Extract the [x, y] coordinate from the center of the cell holding the provided text.  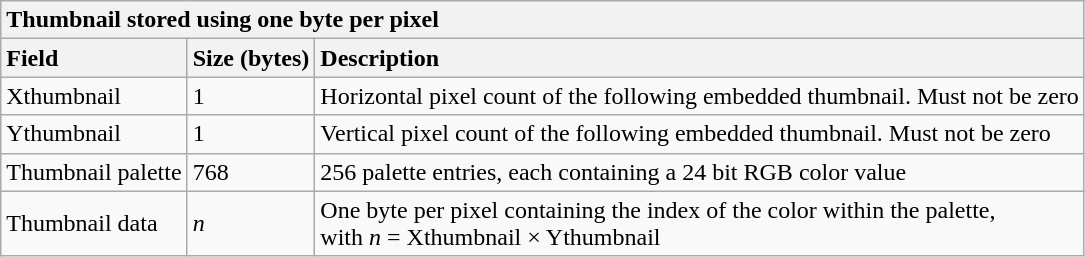
Horizontal pixel count of the following embedded thumbnail. Must not be zero [700, 96]
Thumbnail palette [94, 172]
Vertical pixel count of the following embedded thumbnail. Must not be zero [700, 134]
Xthumbnail [94, 96]
Ythumbnail [94, 134]
Field [94, 58]
Size (bytes) [251, 58]
One byte per pixel containing the index of the color within the palette,with n = Xthumbnail × Ythumbnail [700, 224]
Thumbnail data [94, 224]
768 [251, 172]
n [251, 224]
Description [700, 58]
256 palette entries, each containing a 24 bit RGB color value [700, 172]
Thumbnail stored using one byte per pixel [543, 20]
